Detect which cell encompasses the target text, then output its [X, Y] center coordinate. 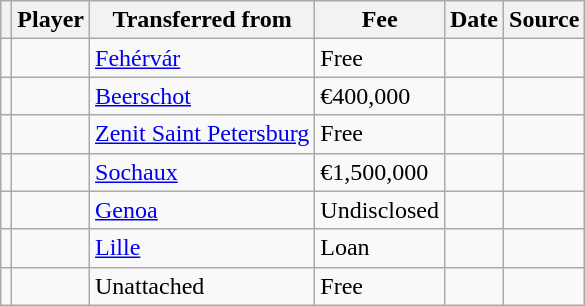
Zenit Saint Petersburg [202, 134]
Fee [380, 20]
Beerschot [202, 96]
Date [474, 20]
Fehérvár [202, 58]
Genoa [202, 210]
Transferred from [202, 20]
Undisclosed [380, 210]
Lille [202, 248]
Source [544, 20]
Unattached [202, 286]
Loan [380, 248]
Player [51, 20]
€1,500,000 [380, 172]
Sochaux [202, 172]
€400,000 [380, 96]
